For the text-containing cell, return its midpoint in (x, y) coordinate format. 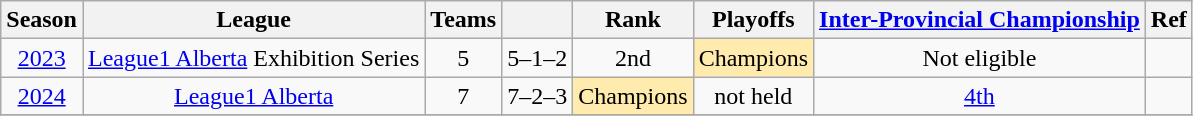
not held (753, 96)
Inter-Provincial Championship (980, 20)
2023 (42, 58)
League1 Alberta Exhibition Series (253, 58)
Teams (464, 20)
League (253, 20)
League1 Alberta (253, 96)
Season (42, 20)
Not eligible (980, 58)
5–1–2 (538, 58)
7 (464, 96)
2nd (633, 58)
Ref (1168, 20)
7–2–3 (538, 96)
4th (980, 96)
2024 (42, 96)
Playoffs (753, 20)
Rank (633, 20)
5 (464, 58)
